Output the [x, y] coordinate of the center of the cell containing the given text.  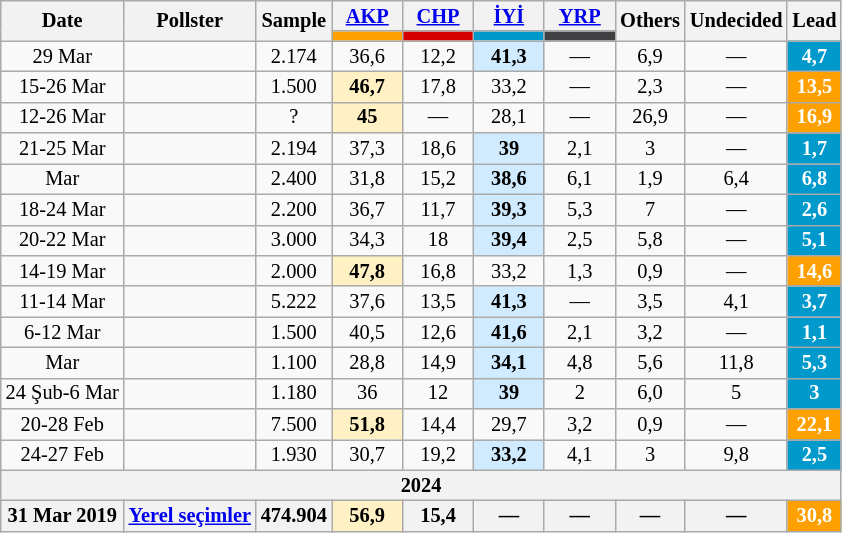
2.194 [294, 148]
37,3 [368, 148]
474.904 [294, 516]
19,2 [438, 454]
15,2 [438, 178]
4,8 [580, 362]
12 [438, 394]
5.222 [294, 302]
28,1 [508, 118]
3.000 [294, 240]
? [294, 118]
2,6 [814, 210]
1.100 [294, 362]
40,5 [368, 332]
6,1 [580, 178]
1,9 [650, 178]
15,4 [438, 516]
Lead [814, 20]
51,8 [368, 424]
29 Mar [62, 56]
14-19 Mar [62, 270]
31,8 [368, 178]
36,7 [368, 210]
5,6 [650, 362]
AKP [368, 16]
2 [580, 394]
YRP [580, 16]
CHP [438, 16]
1,3 [580, 270]
28,8 [368, 362]
2.400 [294, 178]
18,6 [438, 148]
Date [62, 20]
16,9 [814, 118]
3,5 [650, 302]
2.200 [294, 210]
14,4 [438, 424]
14,6 [814, 270]
21-25 Mar [62, 148]
İYİ [508, 16]
2024 [422, 486]
31 Mar 2019 [62, 516]
17,8 [438, 86]
26,9 [650, 118]
3,7 [814, 302]
1,7 [814, 148]
2.000 [294, 270]
9,8 [736, 454]
6-12 Mar [62, 332]
2,3 [650, 86]
6,9 [650, 56]
1.180 [294, 394]
20-28 Feb [62, 424]
Pollster [190, 20]
Others [650, 20]
36 [368, 394]
5,8 [650, 240]
41,6 [508, 332]
39,4 [508, 240]
20-22 Mar [62, 240]
16,8 [438, 270]
56,9 [368, 516]
14,9 [438, 362]
12,6 [438, 332]
12,2 [438, 56]
18-24 Mar [62, 210]
Undecided [736, 20]
5 [736, 394]
22,1 [814, 424]
2.174 [294, 56]
30,7 [368, 454]
Yerel seçimler [190, 516]
12-26 Mar [62, 118]
39,3 [508, 210]
1,1 [814, 332]
1.930 [294, 454]
34,1 [508, 362]
18 [438, 240]
11,7 [438, 210]
29,7 [508, 424]
45 [368, 118]
Sample [294, 20]
47,8 [368, 270]
7.500 [294, 424]
11-14 Mar [62, 302]
34,3 [368, 240]
6,8 [814, 178]
11,8 [736, 362]
30,8 [814, 516]
15-26 Mar [62, 86]
38,6 [508, 178]
6,4 [736, 178]
5,1 [814, 240]
6,0 [650, 394]
4,7 [814, 56]
37,6 [368, 302]
24 Şub-6 Mar [62, 394]
24-27 Feb [62, 454]
7 [650, 210]
36,6 [368, 56]
46,7 [368, 86]
